Return [x, y] of the center of cell containing provided text 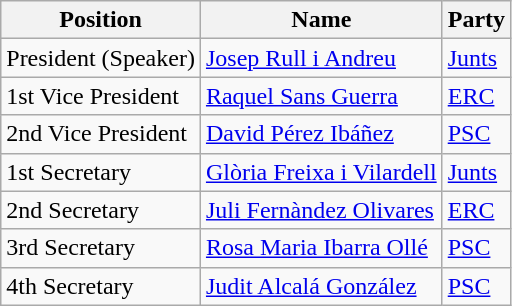
David Pérez Ibáñez [321, 134]
1st Secretary [101, 172]
4th Secretary [101, 286]
President (Speaker) [101, 58]
Glòria Freixa i Vilardell [321, 172]
Position [101, 20]
Josep Rull i Andreu [321, 58]
Raquel Sans Guerra [321, 96]
Name [321, 20]
3rd Secretary [101, 248]
Rosa Maria Ibarra Ollé [321, 248]
2nd Vice President [101, 134]
Juli Fernàndez Olivares [321, 210]
2nd Secretary [101, 210]
Judit Alcalá González [321, 286]
Party [476, 20]
1st Vice President [101, 96]
